Determine the (X, Y) coordinate at the center of the cell enclosing the given text.  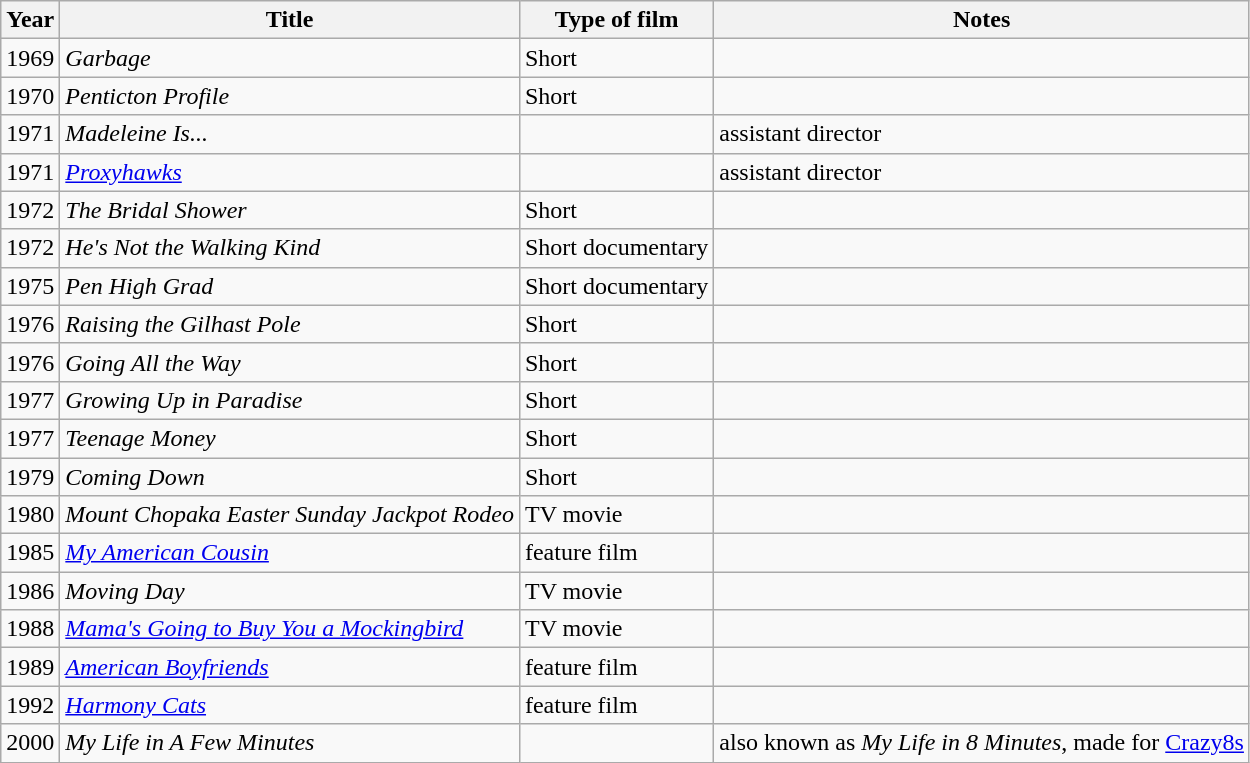
Moving Day (290, 591)
Proxyhawks (290, 172)
Mama's Going to Buy You a Mockingbird (290, 629)
Pen High Grad (290, 286)
Type of film (616, 20)
1992 (30, 705)
Coming Down (290, 477)
Notes (982, 20)
1970 (30, 96)
1988 (30, 629)
My Life in A Few Minutes (290, 743)
2000 (30, 743)
also known as My Life in 8 Minutes, made for Crazy8s (982, 743)
1980 (30, 515)
Year (30, 20)
Madeleine Is... (290, 134)
Growing Up in Paradise (290, 400)
1986 (30, 591)
1989 (30, 667)
1985 (30, 553)
Teenage Money (290, 438)
The Bridal Shower (290, 210)
1979 (30, 477)
Going All the Way (290, 362)
1975 (30, 286)
My American Cousin (290, 553)
American Boyfriends (290, 667)
Title (290, 20)
Penticton Profile (290, 96)
He's Not the Walking Kind (290, 248)
1969 (30, 58)
Raising the Gilhast Pole (290, 324)
Harmony Cats (290, 705)
Mount Chopaka Easter Sunday Jackpot Rodeo (290, 515)
Garbage (290, 58)
